Extract the (x, y) coordinate from the center of the cell holding the provided text.  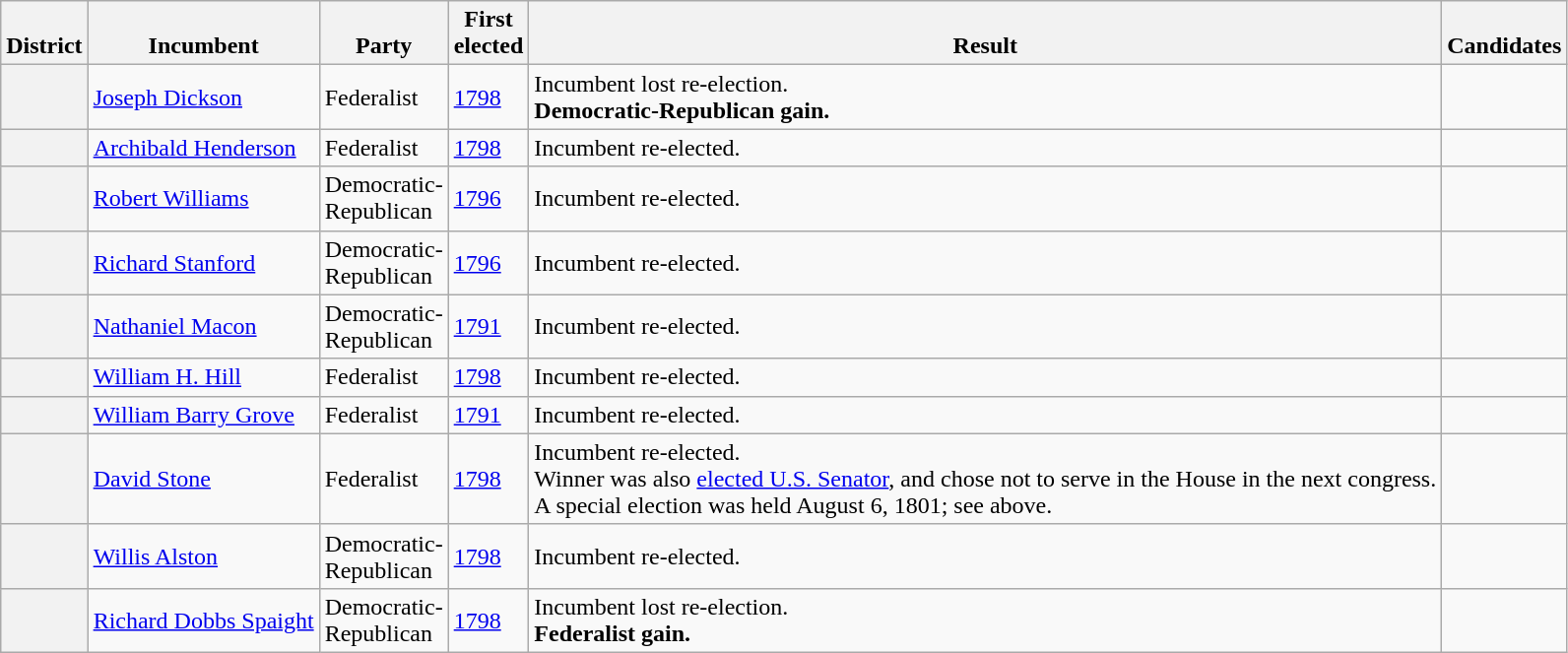
David Stone (203, 479)
Candidates (1505, 33)
Joseph Dickson (203, 97)
Result (985, 33)
Robert Williams (203, 199)
Incumbent (203, 33)
Incumbent lost re-election.Democratic-Republican gain. (985, 97)
William H. Hill (203, 377)
Firstelected (489, 33)
Willis Alston (203, 555)
Archibald Henderson (203, 148)
Party (384, 33)
Richard Dobbs Spaight (203, 620)
District (44, 33)
Nathaniel Macon (203, 327)
Richard Stanford (203, 262)
Incumbent lost re-election.Federalist gain. (985, 620)
William Barry Grove (203, 415)
